Identify which cell holds the provided text, then report its [x, y] central coordinate. 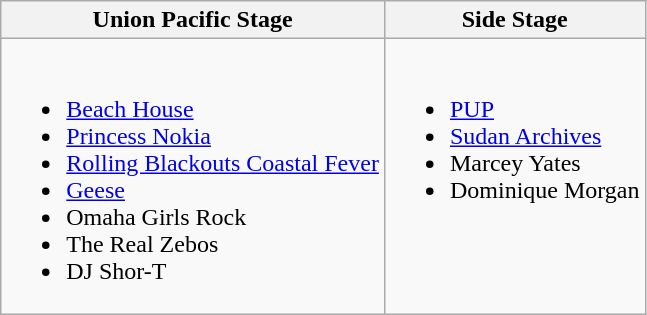
Side Stage [514, 20]
Union Pacific Stage [193, 20]
Beach HousePrincess NokiaRolling Blackouts Coastal FeverGeeseOmaha Girls RockThe Real ZebosDJ Shor-T [193, 176]
PUPSudan ArchivesMarcey YatesDominique Morgan [514, 176]
